Determine the [x, y] coordinate at the center of the cell enclosing the given text.  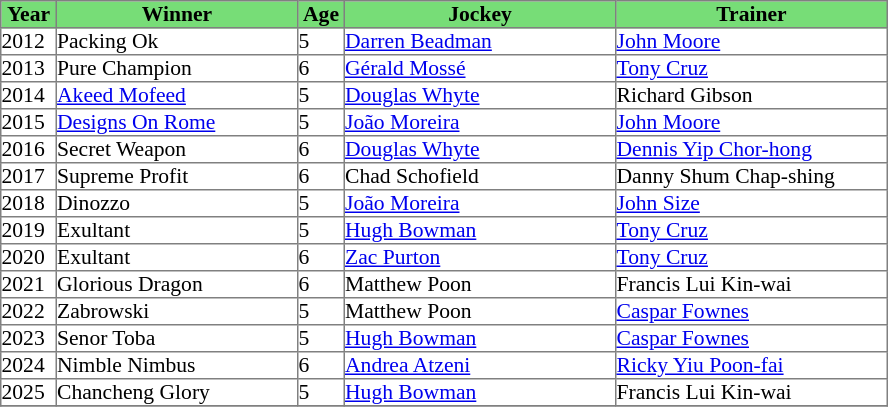
2020 [29, 258]
Pure Champion [177, 68]
2016 [29, 150]
2023 [29, 338]
Designs On Rome [177, 122]
2012 [29, 42]
Akeed Mofeed [177, 96]
Zac Purton [480, 258]
2017 [29, 176]
Glorious Dragon [177, 284]
Packing Ok [177, 42]
Darren Beadman [480, 42]
2022 [29, 312]
Age [321, 14]
Gérald Mossé [480, 68]
Danny Shum Chap-shing [752, 176]
Supreme Profit [177, 176]
Richard Gibson [752, 96]
2014 [29, 96]
Year [29, 14]
2024 [29, 366]
Chad Schofield [480, 176]
2025 [29, 392]
2019 [29, 230]
Andrea Atzeni [480, 366]
Dinozzo [177, 204]
John Size [752, 204]
Chancheng Glory [177, 392]
Senor Toba [177, 338]
Jockey [480, 14]
2013 [29, 68]
Ricky Yiu Poon-fai [752, 366]
Trainer [752, 14]
Secret Weapon [177, 150]
Winner [177, 14]
2018 [29, 204]
Dennis Yip Chor-hong [752, 150]
2015 [29, 122]
Zabrowski [177, 312]
Nimble Nimbus [177, 366]
2021 [29, 284]
